Pinpoint the cell where the given text exists, returning its (x, y) midpoint coordinate. 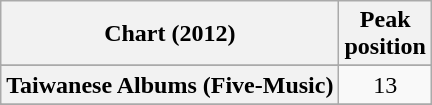
Chart (2012) (170, 34)
Taiwanese Albums (Five-Music) (170, 85)
Peakposition (385, 34)
13 (385, 85)
